Return [x, y] of the center of cell containing provided text 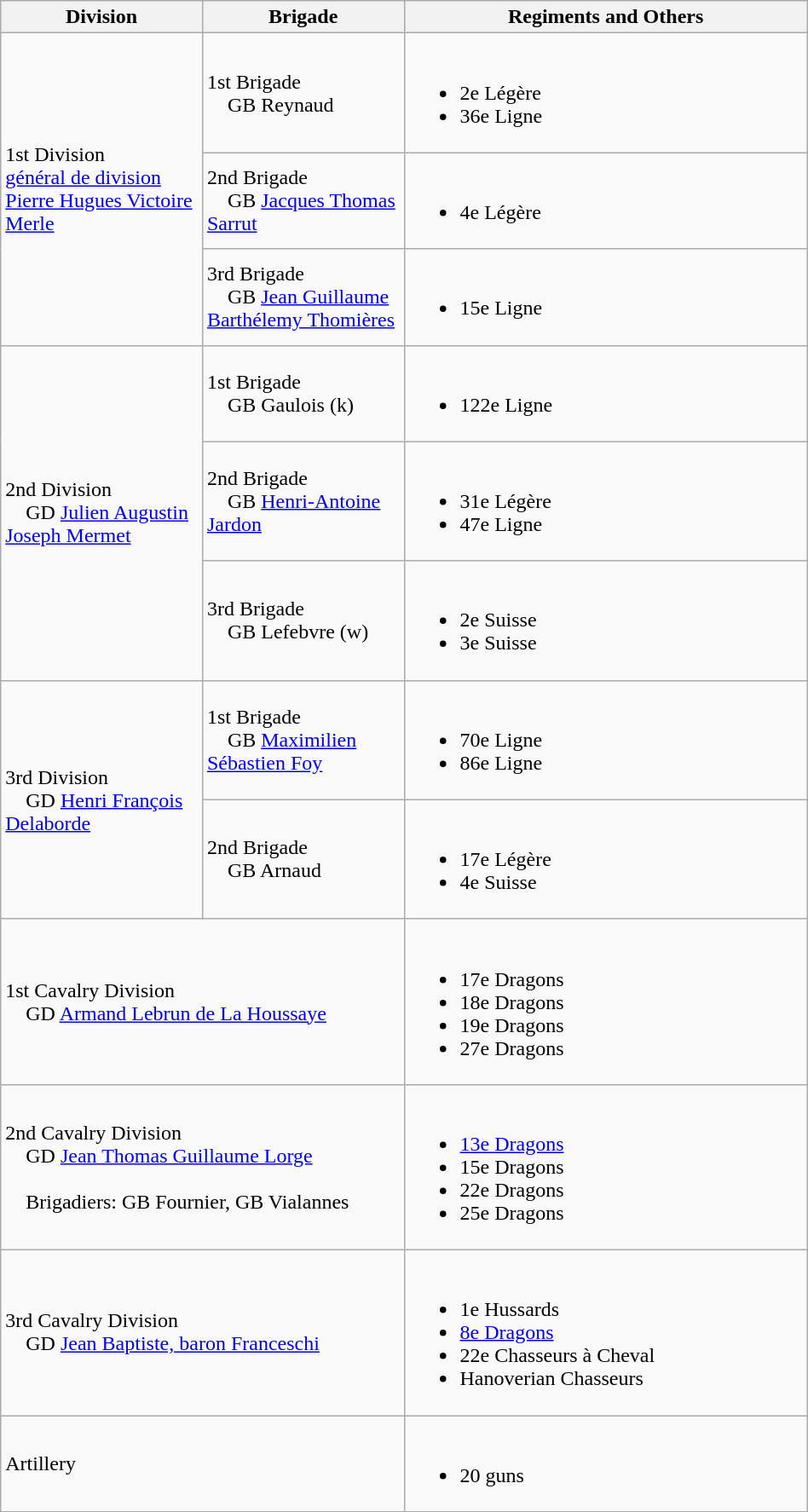
2nd Brigade GB Arnaud [303, 859]
2nd Brigade GB Jacques Thomas Sarrut [303, 201]
20 guns [605, 1463]
17e Légère4e Suisse [605, 859]
13e Dragons15e Dragons22e Dragons25e Dragons [605, 1167]
3rd Division GD Henri François Delaborde [102, 799]
70e Ligne86e Ligne [605, 740]
2nd Division GD Julien Augustin Joseph Mermet [102, 513]
17e Dragons18e Dragons19e Dragons27e Dragons [605, 1001]
3rd Brigade GB Lefebvre (w) [303, 620]
2e Suisse3e Suisse [605, 620]
Regiments and Others [605, 17]
1st Cavalry Division GD Armand Lebrun de La Houssaye [203, 1001]
15e Ligne [605, 297]
122e Ligne [605, 394]
Brigade [303, 17]
4e Légère [605, 201]
3rd Cavalry Division GD Jean Baptiste, baron Franceschi [203, 1332]
31e Légère47e Ligne [605, 501]
Division [102, 17]
2e Légère36e Ligne [605, 93]
1st Brigade GB Gaulois (k) [303, 394]
3rd Brigade GB Jean Guillaume Barthélemy Thomières [303, 297]
1e Hussards8e Dragons22e Chasseurs à ChevalHanoverian Chasseurs [605, 1332]
1st Divisiongénéral de division Pierre Hugues Victoire Merle [102, 189]
1st Brigade GB Reynaud [303, 93]
2nd Cavalry Division GD Jean Thomas Guillaume Lorge Brigadiers: GB Fournier, GB Vialannes [203, 1167]
1st Brigade GB Maximilien Sébastien Foy [303, 740]
Artillery [203, 1463]
2nd Brigade GB Henri-Antoine Jardon [303, 501]
